Locate the cell with the specified text and output its [X, Y] center coordinate. 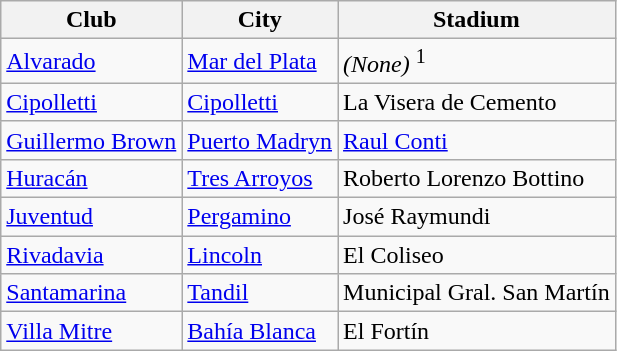
José Raymundi [477, 217]
Tandil [260, 293]
Raul Conti [477, 140]
Rivadavia [92, 255]
El Coliseo [477, 255]
Tres Arroyos [260, 178]
Villa Mitre [92, 331]
Club [92, 20]
Santamarina [92, 293]
(None) 1 [477, 62]
La Visera de Cemento [477, 102]
Municipal Gral. San Martín [477, 293]
Alvarado [92, 62]
Lincoln [260, 255]
Puerto Madryn [260, 140]
El Fortín [477, 331]
Huracán [92, 178]
Guillermo Brown [92, 140]
Roberto Lorenzo Bottino [477, 178]
City [260, 20]
Stadium [477, 20]
Bahía Blanca [260, 331]
Pergamino [260, 217]
Juventud [92, 217]
Mar del Plata [260, 62]
